Output the (x, y) coordinate of the center of the cell containing the given text.  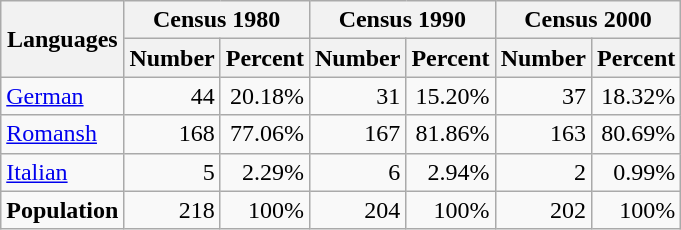
5 (172, 172)
167 (357, 134)
German (62, 96)
Romansh (62, 134)
Population (62, 210)
15.20% (450, 96)
Italian (62, 172)
Census 2000 (588, 20)
2.29% (264, 172)
81.86% (450, 134)
Languages (62, 39)
6 (357, 172)
Census 1990 (402, 20)
Census 1980 (217, 20)
44 (172, 96)
2.94% (450, 172)
18.32% (636, 96)
37 (543, 96)
218 (172, 210)
168 (172, 134)
2 (543, 172)
31 (357, 96)
0.99% (636, 172)
20.18% (264, 96)
80.69% (636, 134)
77.06% (264, 134)
204 (357, 210)
163 (543, 134)
202 (543, 210)
